Provide the [x, y] coordinate of the cell's center where the given text is located.  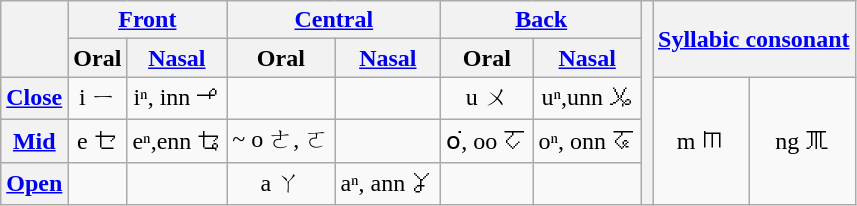
Open [34, 184]
Mid [34, 140]
~ o ㄜ, ㄛ [281, 140]
oⁿ, onn ㆧ [588, 140]
o͘, oo ㆦ [487, 140]
Central [334, 20]
e ㆤ [98, 140]
Back [542, 20]
Close [34, 98]
m ㆬ [702, 141]
iⁿ, inn ㆪ [177, 98]
uⁿ,unn ㆫ [588, 98]
i ㄧ [98, 98]
u ㄨ [487, 98]
Front [148, 20]
aⁿ, ann ㆩ [388, 184]
ng ㆭ [802, 141]
a ㄚ [281, 184]
Syllabic consonant [754, 39]
eⁿ,enn ㆥ [177, 140]
